Provide the [X, Y] coordinate of the cell's center where the given text is located.  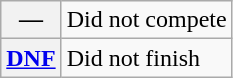
DNF [31, 58]
Did not compete [146, 20]
— [31, 20]
Did not finish [146, 58]
